Pinpoint the cell where the given text exists, returning its (X, Y) midpoint coordinate. 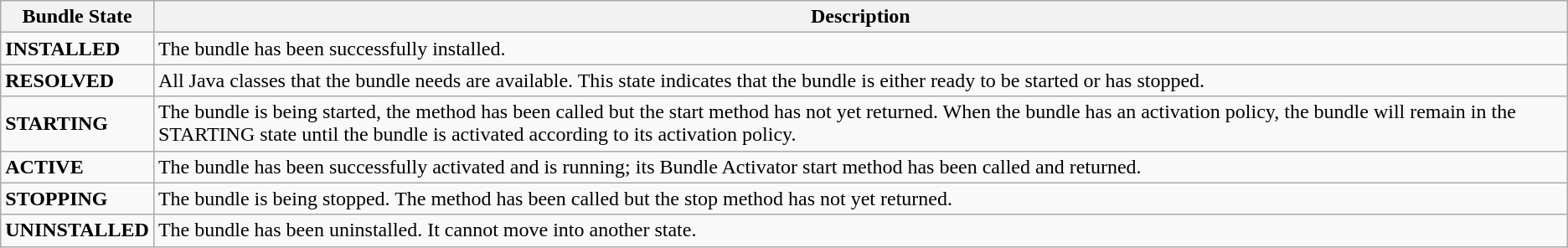
The bundle has been successfully installed. (860, 49)
The bundle is being stopped. The method has been called but the stop method has not yet returned. (860, 199)
STOPPING (77, 199)
All Java classes that the bundle needs are available. This state indicates that the bundle is either ready to be started or has stopped. (860, 80)
RESOLVED (77, 80)
INSTALLED (77, 49)
The bundle has been uninstalled. It cannot move into another state. (860, 230)
Bundle State (77, 17)
ACTIVE (77, 167)
Description (860, 17)
The bundle has been successfully activated and is running; its Bundle Activator start method has been called and returned. (860, 167)
STARTING (77, 124)
UNINSTALLED (77, 230)
